Find where the given text appears and provide that cell's center as (x, y) coordinate. 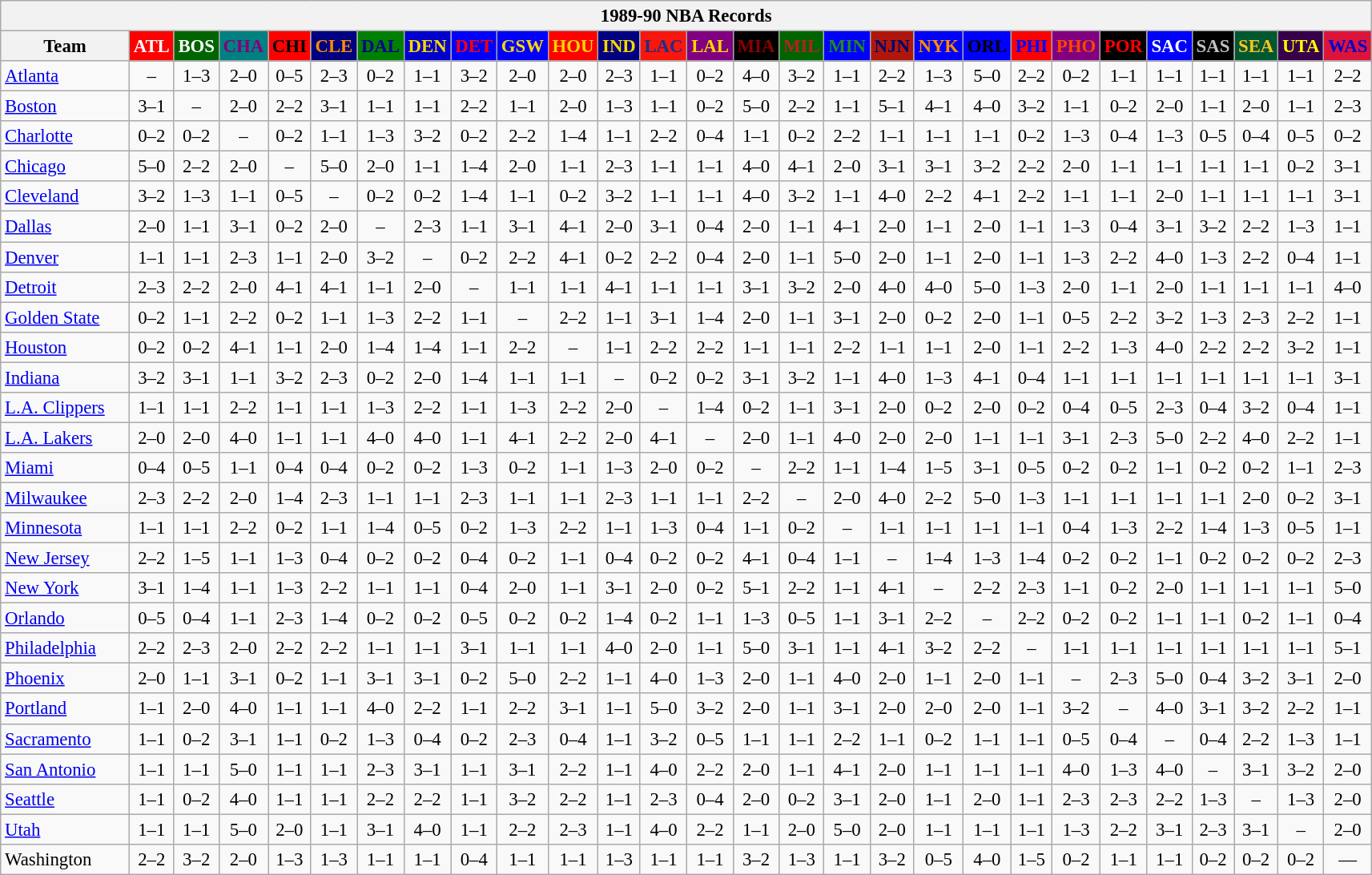
Philadelphia (66, 648)
Dallas (66, 227)
PHI (1032, 46)
SEA (1256, 46)
MIA (756, 46)
MIL (802, 46)
CHA (243, 46)
1989-90 NBA Records (686, 16)
L.A. Lakers (66, 437)
Sacramento (66, 739)
WAS (1348, 46)
HOU (573, 46)
Minnesota (66, 528)
LAL (710, 46)
DAL (381, 46)
DET (474, 46)
— (1348, 860)
Utah (66, 829)
Orlando (66, 619)
Chicago (66, 167)
GSW (522, 46)
CHI (289, 46)
Seattle (66, 799)
Phoenix (66, 679)
New York (66, 588)
SAS (1213, 46)
ATL (151, 46)
NYK (939, 46)
Portland (66, 709)
San Antonio (66, 769)
Miami (66, 468)
Detroit (66, 287)
NJN (892, 46)
IND (619, 46)
Indiana (66, 377)
Golden State (66, 317)
Denver (66, 257)
New Jersey (66, 558)
Team (66, 46)
Houston (66, 347)
CLE (333, 46)
POR (1123, 46)
LAC (663, 46)
Cleveland (66, 196)
Charlotte (66, 136)
Atlanta (66, 76)
Washington (66, 860)
ORL (987, 46)
Milwaukee (66, 498)
UTA (1301, 46)
PHO (1076, 46)
DEN (428, 46)
L.A. Clippers (66, 408)
MIN (847, 46)
SAC (1169, 46)
Boston (66, 107)
BOS (196, 46)
